Find where the given text appears and provide that cell's center as (X, Y) coordinate. 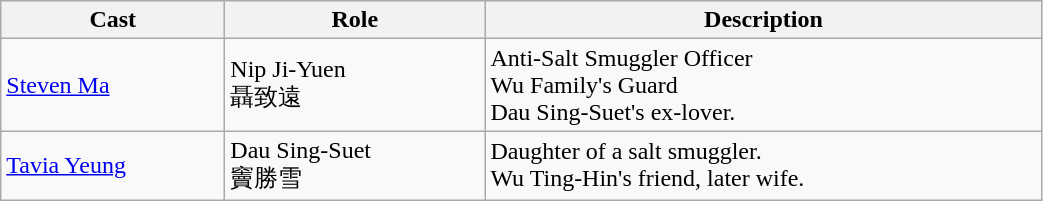
Daughter of a salt smuggler. Wu Ting-Hin's friend, later wife. (764, 166)
Nip Ji-Yuen 聶致遠 (355, 85)
Tavia Yeung (113, 166)
Anti-Salt Smuggler Officer Wu Family's Guard Dau Sing-Suet's ex-lover. (764, 85)
Steven Ma (113, 85)
Dau Sing-Suet 竇勝雪 (355, 166)
Description (764, 20)
Cast (113, 20)
Role (355, 20)
